Determine the (x, y) coordinate at the center of the cell enclosing the given text.  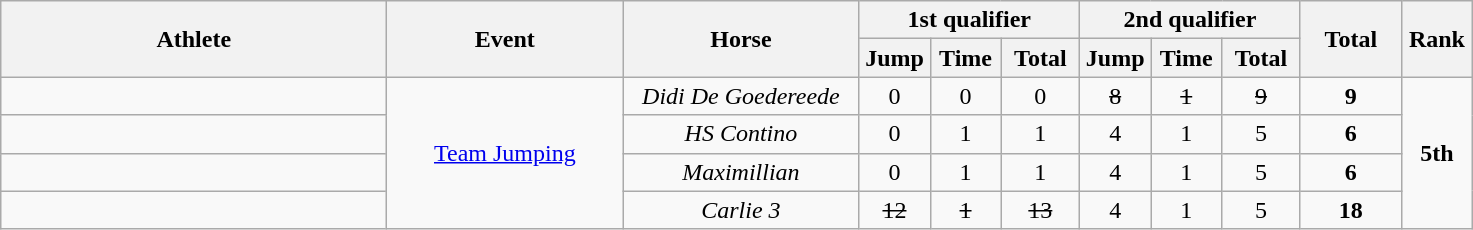
HS Contino (741, 134)
8 (1116, 96)
Horse (741, 39)
18 (1350, 210)
Athlete (194, 39)
Team Jumping (505, 153)
Didi De Goedereede (741, 96)
2nd qualifier (1190, 20)
12 (894, 210)
Rank (1436, 39)
Maximillian (741, 172)
5th (1436, 153)
Carlie 3 (741, 210)
Event (505, 39)
13 (1040, 210)
1st qualifier (970, 20)
